Find where the given text appears and provide that cell's center as (X, Y) coordinate. 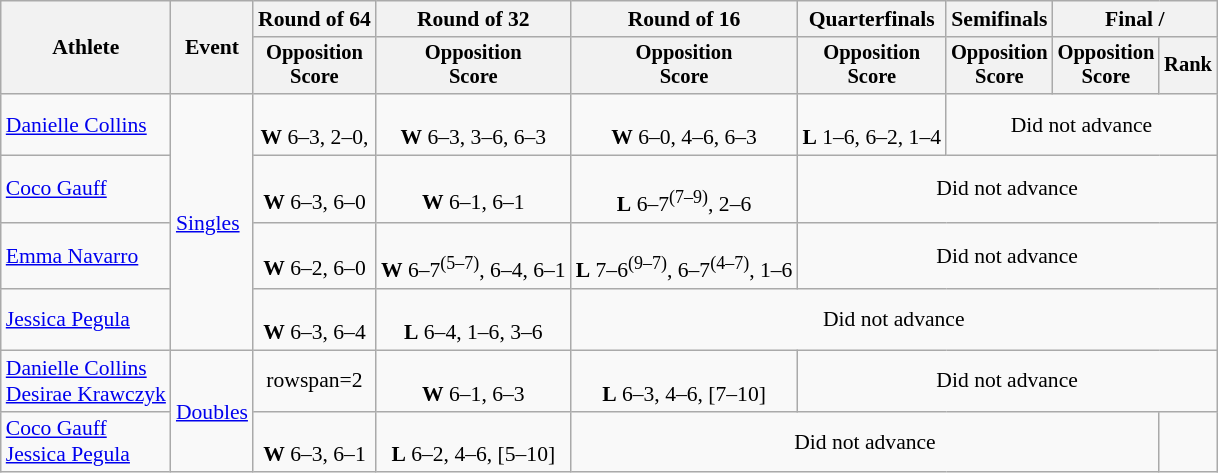
L 7–6(9–7), 6–7(4–7), 1–6 (684, 256)
Jessica Pegula (86, 320)
L 1–6, 6–2, 1–4 (872, 124)
L 6–4, 1–6, 3–6 (474, 320)
Final / (1135, 19)
Semifinals (1000, 19)
Round of 32 (474, 19)
W 6–3, 2–0, (314, 124)
Round of 64 (314, 19)
W 6–1, 6–1 (474, 190)
Danielle Collins (86, 124)
Danielle CollinsDesirae Krawczyk (86, 380)
W 6–3, 6–0 (314, 190)
Coco GauffJessica Pegula (86, 442)
W 6–0, 4–6, 6–3 (684, 124)
W 6–3, 6–1 (314, 442)
Quarterfinals (872, 19)
Athlete (86, 48)
Singles (212, 222)
L 6–2, 4–6, [5–10] (474, 442)
Emma Navarro (86, 256)
Doubles (212, 411)
Event (212, 48)
W 6–3, 6–4 (314, 320)
L 6–7(7–9), 2–6 (684, 190)
W 6–2, 6–0 (314, 256)
rowspan=2 (314, 380)
Rank (1188, 66)
L 6–3, 4–6, [7–10] (684, 380)
W 6–3, 3–6, 6–3 (474, 124)
W 6–1, 6–3 (474, 380)
W 6–7(5–7), 6–4, 6–1 (474, 256)
Round of 16 (684, 19)
Coco Gauff (86, 190)
